Return the (X, Y) coordinate for the center point of the cell that contains the specified text.  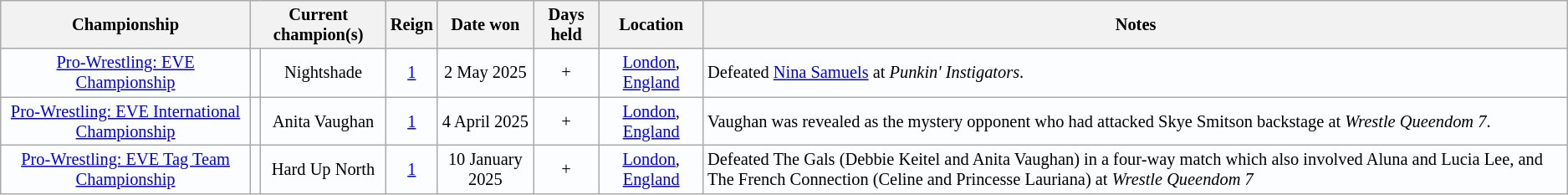
Defeated Nina Samuels at Punkin' Instigators. (1136, 73)
Pro-Wrestling: EVE Tag Team Championship (125, 169)
Anita Vaughan (323, 121)
Hard Up North (323, 169)
4 April 2025 (486, 121)
Reign (411, 24)
2 May 2025 (486, 73)
Date won (486, 24)
10 January 2025 (486, 169)
Vaughan was revealed as the mystery opponent who had attacked Skye Smitson backstage at Wrestle Queendom 7. (1136, 121)
Pro-Wrestling: EVE Championship (125, 73)
Notes (1136, 24)
Nightshade (323, 73)
Location (651, 24)
Current champion(s) (318, 24)
Championship (125, 24)
Days held (566, 24)
Pro-Wrestling: EVE International Championship (125, 121)
